Provide the [x, y] coordinate of the cell's center where the given text is located.  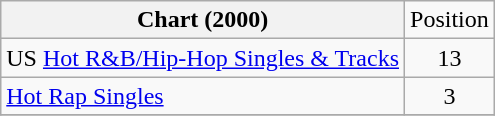
Chart (2000) [203, 20]
Position [450, 20]
13 [450, 58]
3 [450, 96]
US Hot R&B/Hip-Hop Singles & Tracks [203, 58]
Hot Rap Singles [203, 96]
